Search for the cell housing the specified text and yield its (X, Y) center coordinate. 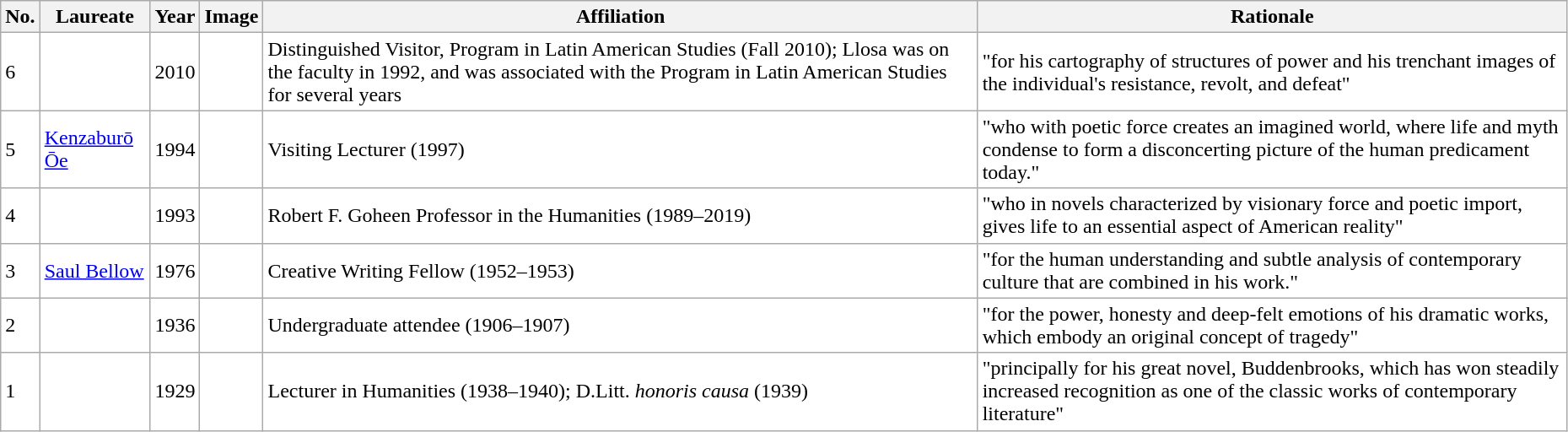
1994 (175, 149)
4 (20, 216)
5 (20, 149)
Rationale (1272, 17)
"for the power, honesty and deep-felt emotions of his dramatic works, which embody an original concept of tragedy" (1272, 326)
6 (20, 72)
Lecturer in Humanities (1938–1940); D.Litt. honoris causa (1939) (621, 391)
Kenzaburō Ōe (94, 149)
"who with poetic force creates an imagined world, where life and myth condense to form a disconcerting picture of the human predicament today." (1272, 149)
Creative Writing Fellow (1952–1953) (621, 270)
"who in novels characterized by visionary force and poetic import, gives life to an essential aspect of American reality" (1272, 216)
Undergraduate attendee (1906–1907) (621, 326)
Visiting Lecturer (1997) (621, 149)
"for his cartography of structures of power and his trenchant images of the individual's resistance, revolt, and defeat" (1272, 72)
Year (175, 17)
Laureate (94, 17)
No. (20, 17)
Robert F. Goheen Professor in the Humanities (1989–2019) (621, 216)
Saul Bellow (94, 270)
3 (20, 270)
1976 (175, 270)
2 (20, 326)
Affiliation (621, 17)
1 (20, 391)
1936 (175, 326)
1929 (175, 391)
1993 (175, 216)
2010 (175, 72)
"principally for his great novel, Buddenbrooks, which has won steadily increased recognition as one of the classic works of contemporary literature" (1272, 391)
"for the human understanding and subtle analysis of contemporary culture that are combined in his work." (1272, 270)
Image (231, 17)
